Determine the (x, y) coordinate at the center of the cell enclosing the given text.  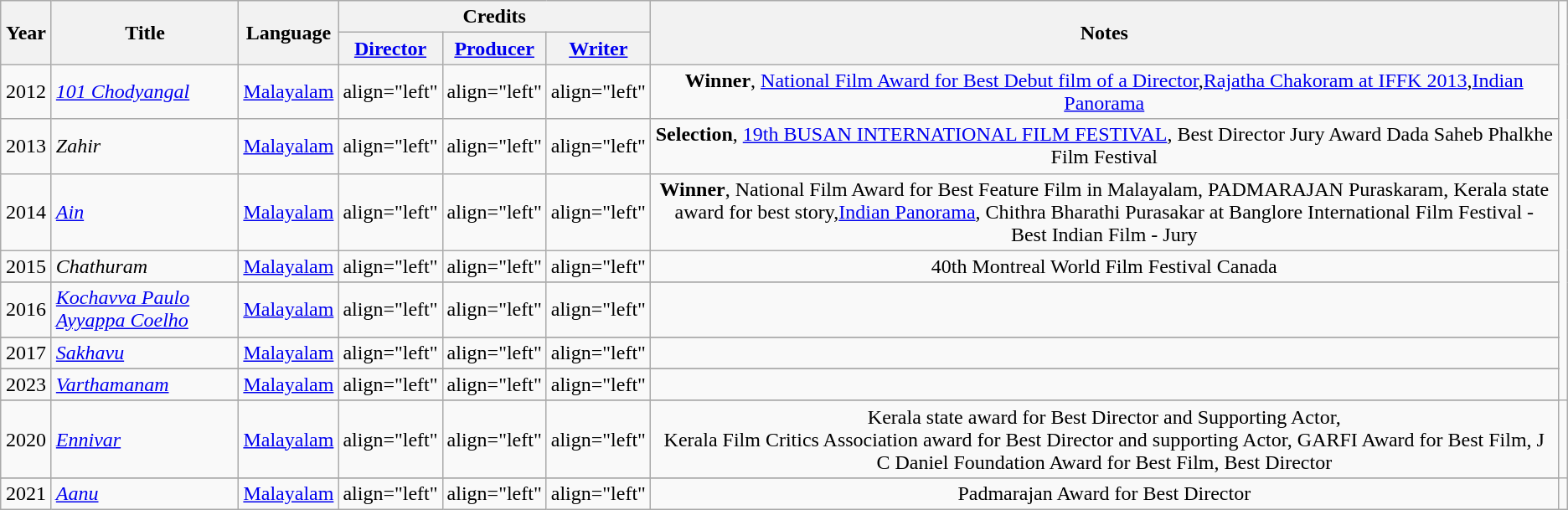
2023 (27, 384)
Language (288, 33)
Notes (1104, 33)
Sakhavu (145, 353)
2016 (27, 310)
2013 (27, 146)
Zahir (145, 146)
Ain (145, 212)
Director (390, 49)
Selection, 19th BUSAN INTERNATIONAL FILM FESTIVAL, Best Director Jury Award Dada Saheb Phalkhe Film Festival (1104, 146)
2020 (27, 439)
Producer (494, 49)
Year (27, 33)
Varthamanam (145, 384)
Winner, National Film Award for Best Debut film of a Director,Rajatha Chakoram at IFFK 2013,Indian Panorama (1104, 92)
2012 (27, 92)
40th Montreal World Film Festival Canada (1104, 266)
Chathuram (145, 266)
Credits (494, 17)
Title (145, 33)
Writer (598, 49)
101 Chodyangal (145, 92)
2014 (27, 212)
Padmarajan Award for Best Director (1104, 493)
2015 (27, 266)
2021 (27, 493)
Kochavva Paulo Ayyappa Coelho (145, 310)
Aanu (145, 493)
2017 (27, 353)
Ennivar (145, 439)
